For the text-containing cell, return its midpoint in (x, y) coordinate format. 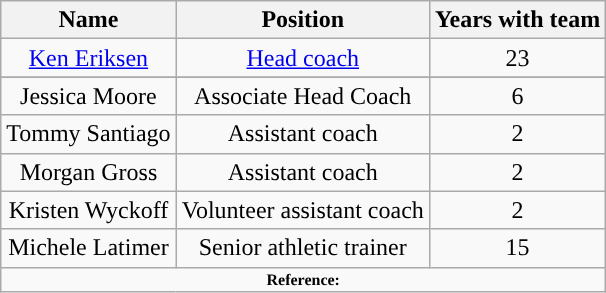
Michele Latimer (88, 248)
15 (517, 248)
Position (302, 20)
6 (517, 96)
Morgan Gross (88, 172)
Name (88, 20)
Head coach (302, 58)
Ken Eriksen (88, 58)
Kristen Wyckoff (88, 210)
Senior athletic trainer (302, 248)
Reference: (304, 279)
Years with team (517, 20)
23 (517, 58)
Volunteer assistant coach (302, 210)
Jessica Moore (88, 96)
Associate Head Coach (302, 96)
Tommy Santiago (88, 134)
